Extract the (x, y) coordinate from the center of the cell holding the provided text.  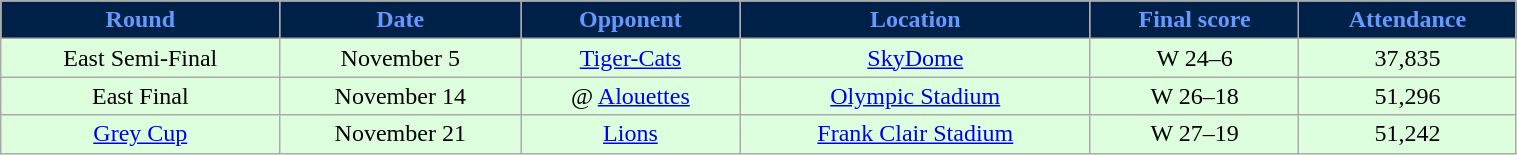
November 14 (400, 96)
Round (140, 20)
Olympic Stadium (915, 96)
Frank Clair Stadium (915, 134)
@ Alouettes (631, 96)
Final score (1194, 20)
W 26–18 (1194, 96)
51,296 (1408, 96)
Attendance (1408, 20)
Location (915, 20)
Tiger-Cats (631, 58)
W 27–19 (1194, 134)
East Semi-Final (140, 58)
Date (400, 20)
W 24–6 (1194, 58)
November 21 (400, 134)
SkyDome (915, 58)
Opponent (631, 20)
51,242 (1408, 134)
Lions (631, 134)
East Final (140, 96)
Grey Cup (140, 134)
37,835 (1408, 58)
November 5 (400, 58)
